Search for the cell housing the specified text and yield its [X, Y] center coordinate. 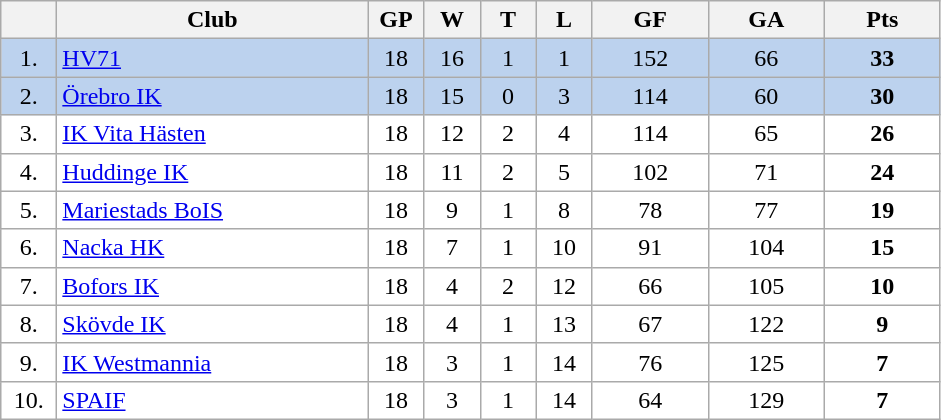
6. [29, 248]
7. [29, 286]
Mariestads BoIS [212, 210]
19 [882, 210]
Örebro IK [212, 96]
152 [650, 58]
102 [650, 172]
104 [766, 248]
SPAIF [212, 400]
10. [29, 400]
13 [564, 324]
T [508, 20]
65 [766, 134]
Pts [882, 20]
Huddinge IK [212, 172]
64 [650, 400]
GA [766, 20]
26 [882, 134]
5 [564, 172]
4. [29, 172]
91 [650, 248]
Skövde IK [212, 324]
24 [882, 172]
HV71 [212, 58]
77 [766, 210]
1. [29, 58]
2. [29, 96]
5. [29, 210]
8. [29, 324]
33 [882, 58]
W [452, 20]
3. [29, 134]
16 [452, 58]
9. [29, 362]
L [564, 20]
GP [396, 20]
IK Vita Hästen [212, 134]
Nacka HK [212, 248]
78 [650, 210]
129 [766, 400]
Club [212, 20]
76 [650, 362]
122 [766, 324]
IK Westmannia [212, 362]
0 [508, 96]
60 [766, 96]
105 [766, 286]
GF [650, 20]
71 [766, 172]
Bofors IK [212, 286]
8 [564, 210]
30 [882, 96]
11 [452, 172]
67 [650, 324]
125 [766, 362]
